Locate the cell with the specified text and output its (x, y) center coordinate. 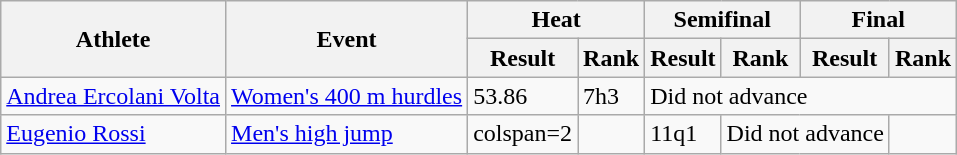
Event (347, 39)
Andrea Ercolani Volta (114, 96)
Semifinal (722, 20)
11q1 (683, 134)
53.86 (523, 96)
Final (878, 20)
Men's high jump (347, 134)
7h3 (612, 96)
Heat (556, 20)
colspan=2 (523, 134)
Athlete (114, 39)
Eugenio Rossi (114, 134)
Women's 400 m hurdles (347, 96)
